Detect which cell encompasses the target text, then output its [X, Y] center coordinate. 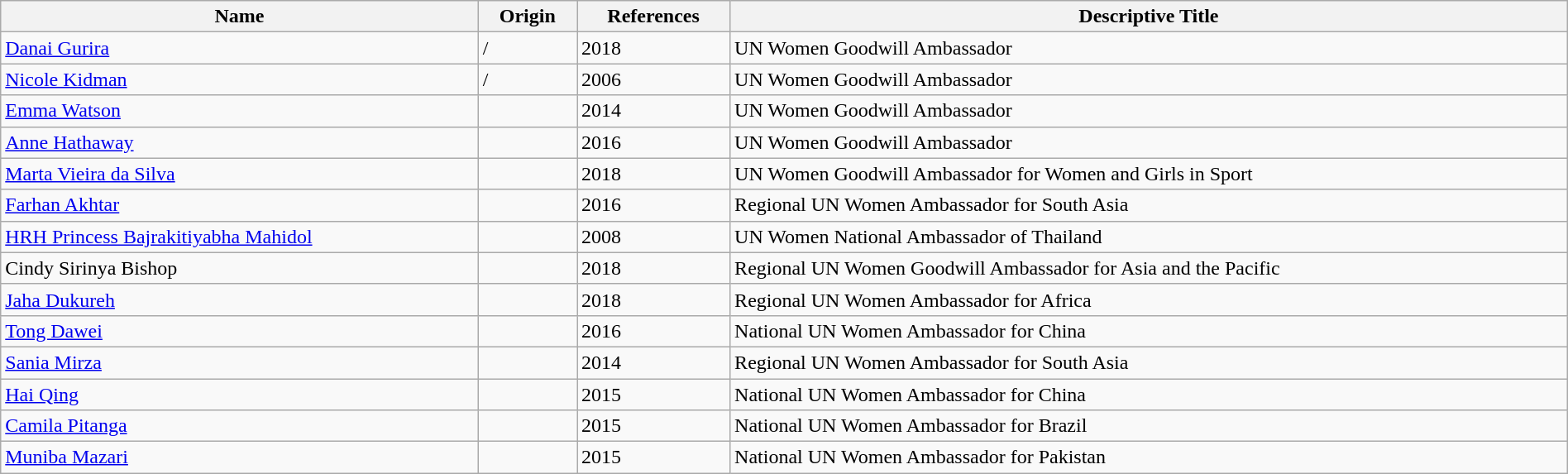
UN Women National Ambassador of Thailand [1150, 237]
Emma Watson [240, 111]
Sania Mirza [240, 362]
References [653, 17]
Cindy Sirinya Bishop [240, 268]
Marta Vieira da Silva [240, 174]
Tong Dawei [240, 331]
Jaha Dukureh [240, 299]
National UN Women Ambassador for Pakistan [1150, 457]
Anne Hathaway [240, 142]
Name [240, 17]
Farhan Akhtar [240, 205]
Hai Qing [240, 395]
National UN Women Ambassador for Brazil [1150, 426]
Nicole Kidman [240, 79]
Camila Pitanga [240, 426]
Regional UN Women Goodwill Ambassador for Asia and the Pacific [1150, 268]
2008 [653, 237]
Origin [528, 17]
Danai Gurira [240, 48]
HRH Princess Bajrakitiyabha Mahidol [240, 237]
Regional UN Women Ambassador for Africa [1150, 299]
2006 [653, 79]
Descriptive Title [1150, 17]
Muniba Mazari [240, 457]
UN Women Goodwill Ambassador for Women and Girls in Sport [1150, 174]
